For the text-containing cell, return its midpoint in [x, y] coordinate format. 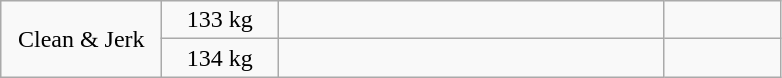
133 kg [220, 20]
Clean & Jerk [82, 39]
134 kg [220, 58]
